Output the (x, y) coordinate of the center of the cell containing the given text.  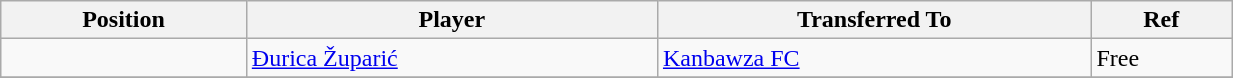
Player (452, 20)
Free (1162, 58)
Position (124, 20)
Ref (1162, 20)
Đurica Župarić (452, 58)
Transferred To (874, 20)
Kanbawza FC (874, 58)
